Return (X, Y) of the center of cell containing provided text 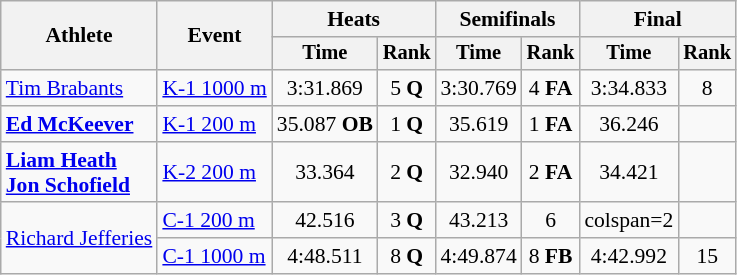
1 Q (407, 124)
1 FA (551, 124)
5 Q (407, 88)
33.364 (325, 172)
4:49.874 (478, 256)
3:30.769 (478, 88)
8 (707, 88)
15 (707, 256)
8 FB (551, 256)
Final (658, 19)
4 FA (551, 88)
2 Q (407, 172)
32.940 (478, 172)
2 FA (551, 172)
C-1 1000 m (214, 256)
Semifinals (507, 19)
Event (214, 36)
3:34.833 (628, 88)
colspan=2 (628, 221)
6 (551, 221)
43.213 (478, 221)
36.246 (628, 124)
K-1 200 m (214, 124)
Heats (354, 19)
34.421 (628, 172)
Liam HeathJon Schofield (80, 172)
C-1 200 m (214, 221)
3 Q (407, 221)
Athlete (80, 36)
8 Q (407, 256)
Richard Jefferies (80, 238)
K-1 1000 m (214, 88)
Ed McKeever (80, 124)
3:31.869 (325, 88)
42.516 (325, 221)
35.619 (478, 124)
4:42.992 (628, 256)
Tim Brabants (80, 88)
K-2 200 m (214, 172)
35.087 OB (325, 124)
4:48.511 (325, 256)
